Pinpoint the cell where the given text exists, returning its (x, y) midpoint coordinate. 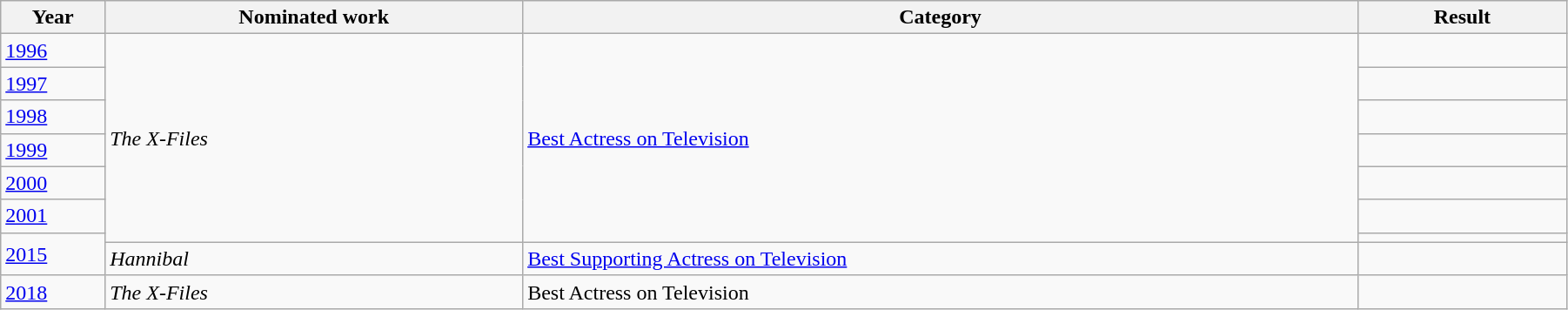
Nominated work (314, 17)
1997 (53, 84)
Hannibal (314, 259)
Category (941, 17)
1996 (53, 51)
Result (1462, 17)
2015 (53, 254)
1999 (53, 150)
2000 (53, 183)
Best Supporting Actress on Television (941, 259)
2018 (53, 292)
1998 (53, 117)
2001 (53, 216)
Year (53, 17)
